Scan for the cell matching the given text and deliver its [x, y] coordinate at center. 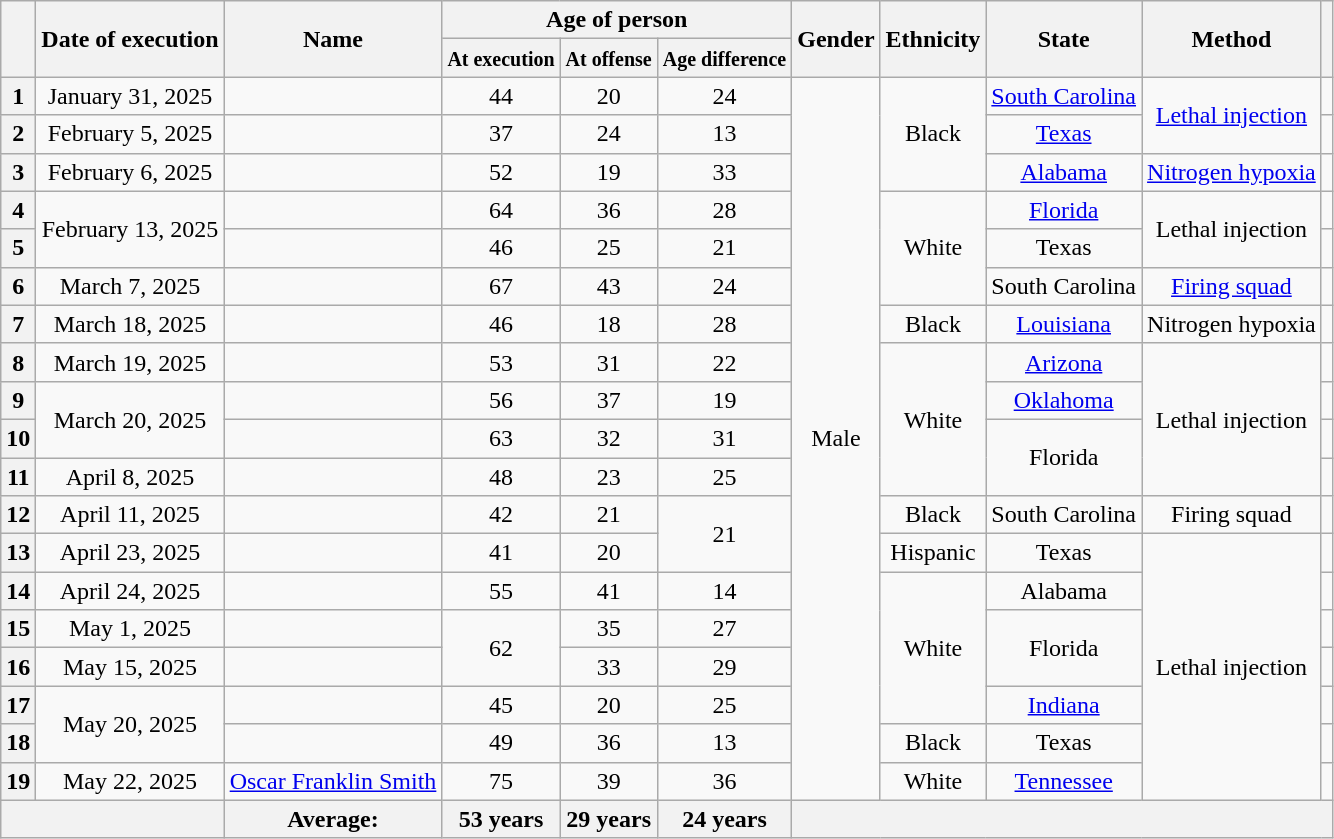
March 19, 2025 [130, 362]
Indiana [1064, 705]
February 13, 2025 [130, 229]
45 [501, 705]
Male [836, 438]
Name [333, 39]
12 [18, 515]
24 years [724, 819]
53 years [501, 819]
March 18, 2025 [130, 324]
56 [501, 400]
53 [501, 362]
48 [501, 477]
3 [18, 172]
Age of person [617, 20]
March 7, 2025 [130, 286]
Hispanic [933, 553]
22 [724, 362]
15 [18, 629]
March 20, 2025 [130, 419]
35 [608, 629]
January 31, 2025 [130, 96]
29 [724, 667]
April 11, 2025 [130, 515]
May 15, 2025 [130, 667]
May 20, 2025 [130, 724]
44 [501, 96]
42 [501, 515]
8 [18, 362]
Arizona [1064, 362]
27 [724, 629]
7 [18, 324]
Average: [333, 819]
At offense [608, 58]
10 [18, 438]
17 [18, 705]
5 [18, 248]
29 years [608, 819]
64 [501, 210]
Gender [836, 39]
62 [501, 648]
39 [608, 781]
April 24, 2025 [130, 591]
55 [501, 591]
At execution [501, 58]
April 23, 2025 [130, 553]
52 [501, 172]
April 8, 2025 [130, 477]
Method [1232, 39]
Ethnicity [933, 39]
9 [18, 400]
11 [18, 477]
2 [18, 134]
February 6, 2025 [130, 172]
23 [608, 477]
Date of execution [130, 39]
6 [18, 286]
Tennessee [1064, 781]
May 1, 2025 [130, 629]
May 22, 2025 [130, 781]
32 [608, 438]
63 [501, 438]
16 [18, 667]
4 [18, 210]
State [1064, 39]
Oklahoma [1064, 400]
75 [501, 781]
Louisiana [1064, 324]
Age difference [724, 58]
43 [608, 286]
49 [501, 743]
1 [18, 96]
February 5, 2025 [130, 134]
67 [501, 286]
Oscar Franklin Smith [333, 781]
